Output the [X, Y] coordinate of the center of the cell containing the given text.  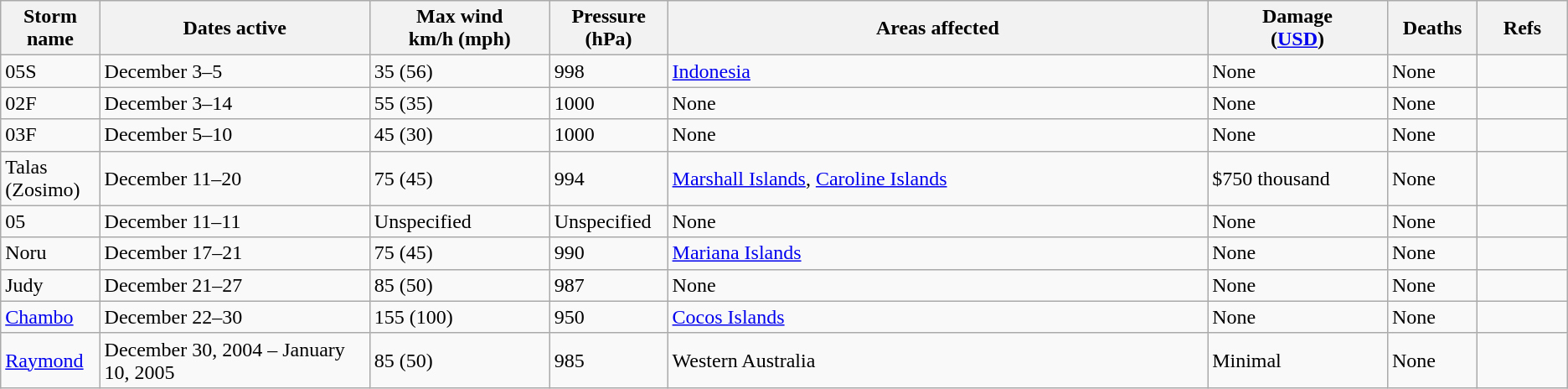
Dates active [235, 29]
Judy [50, 285]
Raymond [50, 360]
December 11–20 [235, 178]
Noru [50, 253]
987 [608, 285]
$750 thousand [1298, 178]
02F [50, 103]
December 22–30 [235, 317]
Max windkm/h (mph) [459, 29]
Damage(USD) [1298, 29]
155 (100) [459, 317]
Storm name [50, 29]
950 [608, 317]
Mariana Islands [938, 253]
994 [608, 178]
05S [50, 71]
990 [608, 253]
December 17–21 [235, 253]
03F [50, 135]
Pressure(hPa) [608, 29]
Chambo [50, 317]
Deaths [1432, 29]
Areas affected [938, 29]
Refs [1523, 29]
05 [50, 221]
35 (56) [459, 71]
Western Australia [938, 360]
45 (30) [459, 135]
Marshall Islands, Caroline Islands [938, 178]
998 [608, 71]
December 11–11 [235, 221]
985 [608, 360]
55 (35) [459, 103]
Minimal [1298, 360]
Indonesia [938, 71]
Talas (Zosimo) [50, 178]
Cocos Islands [938, 317]
December 30, 2004 – January 10, 2005 [235, 360]
December 5–10 [235, 135]
December 3–14 [235, 103]
December 21–27 [235, 285]
December 3–5 [235, 71]
